Provide the [x, y] coordinate of the cell's center where the given text is located.  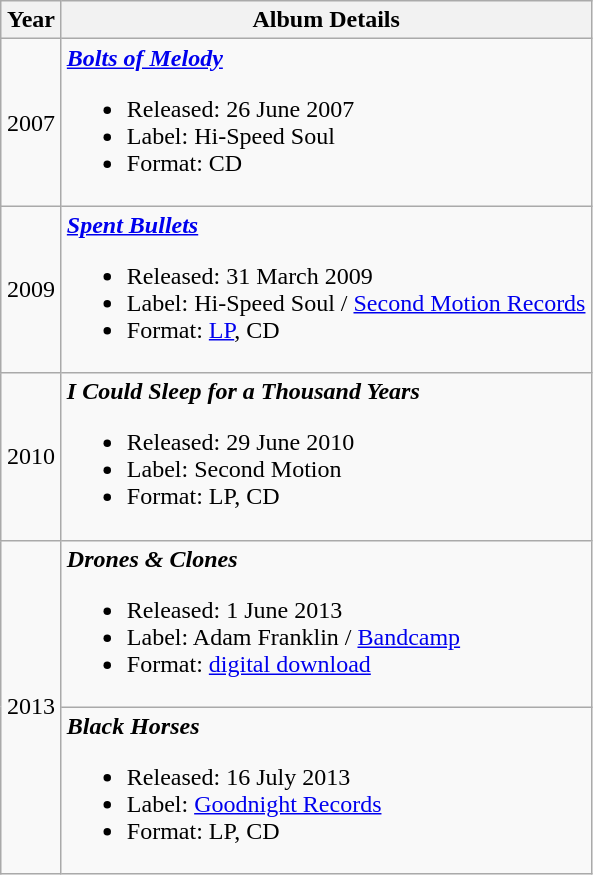
2010 [32, 456]
2009 [32, 290]
Year [32, 20]
Album Details [326, 20]
I Could Sleep for a Thousand YearsReleased: 29 June 2010Label: Second MotionFormat: LP, CD [326, 456]
Spent BulletsReleased: 31 March 2009Label: Hi-Speed Soul / Second Motion RecordsFormat: LP, CD [326, 290]
2013 [32, 707]
Drones & ClonesReleased: 1 June 2013Label: Adam Franklin / BandcampFormat: digital download [326, 624]
Bolts of MelodyReleased: 26 June 2007Label: Hi-Speed SoulFormat: CD [326, 122]
2007 [32, 122]
Black HorsesReleased: 16 July 2013Label: Goodnight RecordsFormat: LP, CD [326, 790]
